Pinpoint the cell where the given text exists, returning its (X, Y) midpoint coordinate. 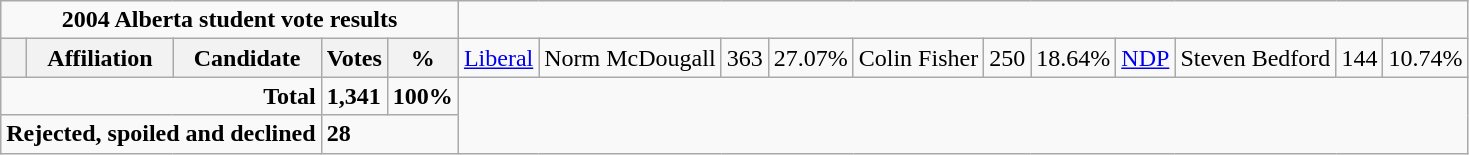
27.07% (810, 58)
Colin Fisher (918, 58)
% (422, 58)
Steven Bedford (1256, 58)
2004 Alberta student vote results (230, 20)
28 (390, 134)
Votes (354, 58)
Candidate (247, 58)
Norm McDougall (630, 58)
Total (161, 96)
NDP (1146, 58)
1,341 (354, 96)
250 (1008, 58)
10.74% (1426, 58)
Affiliation (100, 58)
Liberal (498, 58)
363 (744, 58)
144 (1360, 58)
100% (422, 96)
18.64% (1074, 58)
Rejected, spoiled and declined (161, 134)
